Determine the [x, y] coordinate at the center of the cell enclosing the given text.  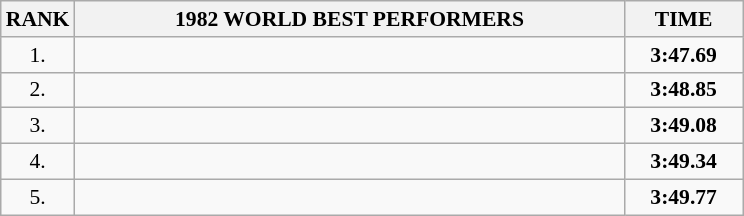
3. [38, 126]
5. [38, 197]
3:47.69 [684, 55]
3:49.77 [684, 197]
4. [38, 162]
1. [38, 55]
TIME [684, 19]
RANK [38, 19]
3:49.34 [684, 162]
1982 WORLD BEST PERFORMERS [349, 19]
2. [38, 90]
3:48.85 [684, 90]
3:49.08 [684, 126]
